Search for the cell housing the specified text and yield its (x, y) center coordinate. 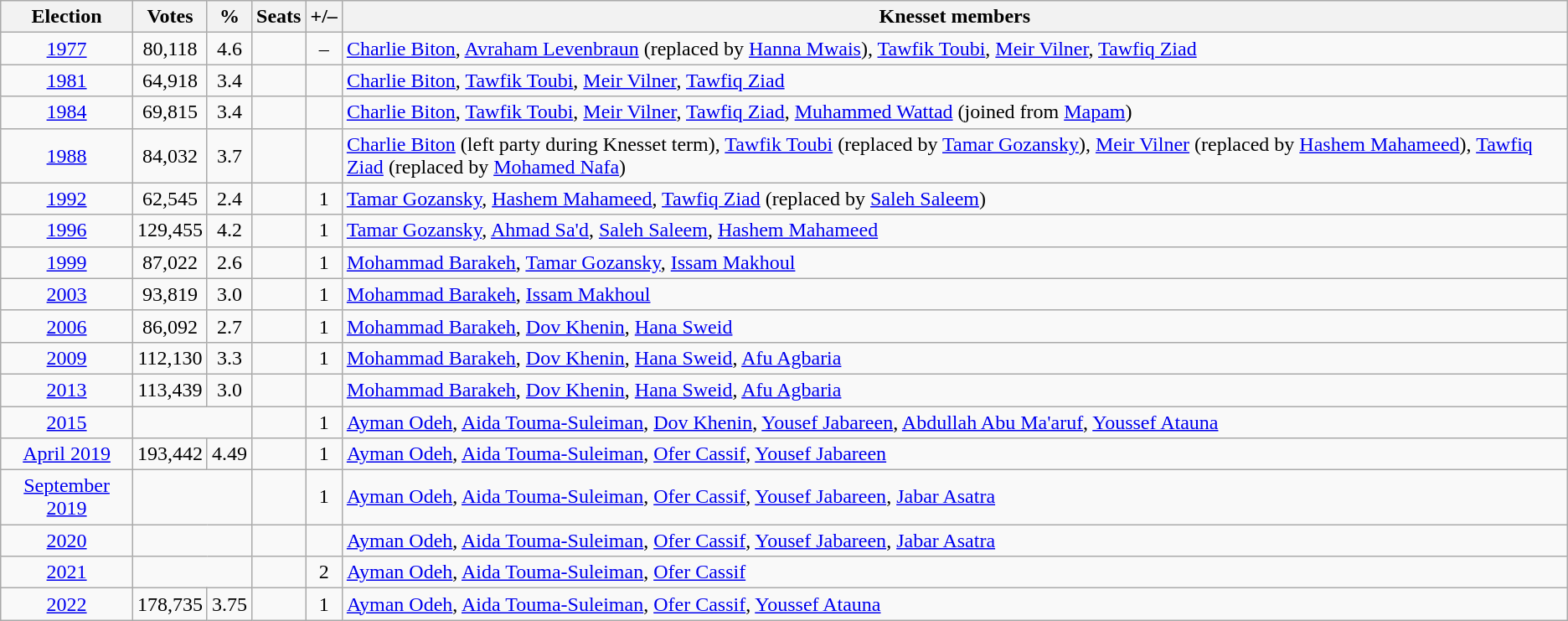
113,439 (169, 390)
86,092 (169, 326)
2 (323, 572)
87,022 (169, 262)
Ayman Odeh, Aida Touma-Suleiman, Ofer Cassif (955, 572)
193,442 (169, 454)
93,819 (169, 294)
Seats (279, 17)
Votes (169, 17)
3.3 (230, 358)
1977 (67, 49)
178,735 (169, 604)
Ayman Odeh, Aida Touma-Suleiman, Ofer Cassif, Youssef Atauna (955, 604)
64,918 (169, 80)
1992 (67, 199)
4.6 (230, 49)
3.75 (230, 604)
Knesset members (955, 17)
129,455 (169, 230)
September 2019 (67, 498)
– (323, 49)
1988 (67, 156)
Mohammad Barakeh, Dov Khenin, Hana Sweid (955, 326)
2006 (67, 326)
Charlie Biton, Tawfik Toubi, Meir Vilner, Tawfiq Ziad (955, 80)
Charlie Biton, Avraham Levenbraun (replaced by Hanna Mwais), Tawfik Toubi, Meir Vilner, Tawfiq Ziad (955, 49)
3.7 (230, 156)
112,130 (169, 358)
Election (67, 17)
April 2019 (67, 454)
4.49 (230, 454)
Mohammad Barakeh, Issam Makhoul (955, 294)
1996 (67, 230)
Tamar Gozansky, Hashem Mahameed, Tawfiq Ziad (replaced by Saleh Saleem) (955, 199)
84,032 (169, 156)
% (230, 17)
2013 (67, 390)
1984 (67, 112)
2.6 (230, 262)
2.4 (230, 199)
2020 (67, 541)
2003 (67, 294)
80,118 (169, 49)
1999 (67, 262)
Mohammad Barakeh, Tamar Gozansky, Issam Makhoul (955, 262)
62,545 (169, 199)
2022 (67, 604)
+/– (323, 17)
2015 (67, 422)
4.2 (230, 230)
69,815 (169, 112)
2.7 (230, 326)
1981 (67, 80)
2009 (67, 358)
Charlie Biton, Tawfik Toubi, Meir Vilner, Tawfiq Ziad, Muhammed Wattad (joined from Mapam) (955, 112)
Ayman Odeh, Aida Touma-Suleiman, Dov Khenin, Yousef Jabareen, Abdullah Abu Ma'aruf, Youssef Atauna (955, 422)
2021 (67, 572)
Tamar Gozansky, Ahmad Sa'd, Saleh Saleem, Hashem Mahameed (955, 230)
Ayman Odeh, Aida Touma-Suleiman, Ofer Cassif, Yousef Jabareen (955, 454)
